Provide the (x, y) coordinate of the cell's center where the given text is located.  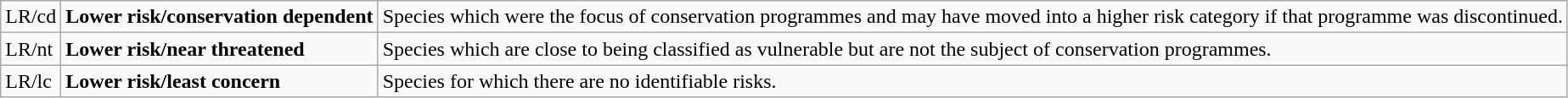
LR/lc (31, 81)
Species which are close to being classified as vulnerable but are not the subject of conservation programmes. (973, 49)
Lower risk/least concern (219, 81)
Species which were the focus of conservation programmes and may have moved into a higher risk category if that programme was discontinued. (973, 17)
LR/cd (31, 17)
LR/nt (31, 49)
Species for which there are no identifiable risks. (973, 81)
Lower risk/conservation dependent (219, 17)
Lower risk/near threatened (219, 49)
